Capture the cell that displays the provided text and extract its [X, Y] central coordinate. 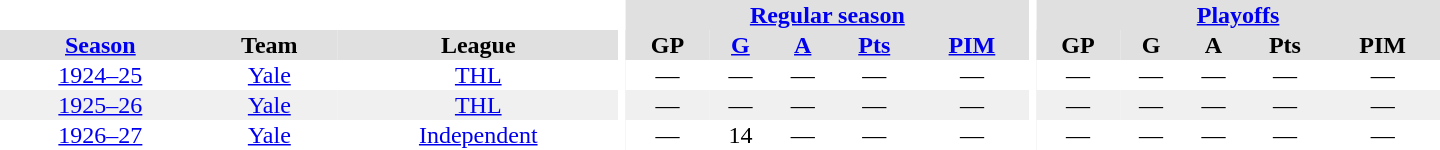
League [478, 45]
1924–25 [100, 75]
Playoffs [1238, 15]
Season [100, 45]
Regular season [827, 15]
Team [270, 45]
1925–26 [100, 105]
1926–27 [100, 135]
14 [740, 135]
Independent [478, 135]
